Search for the cell housing the specified text and yield its (x, y) center coordinate. 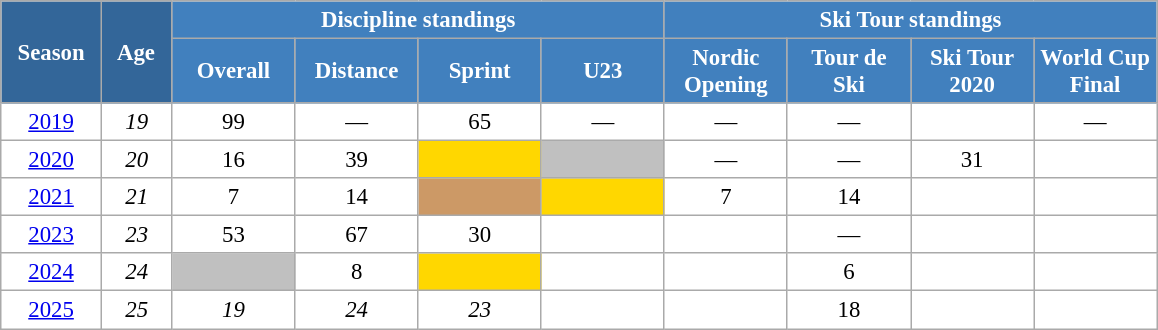
World CupFinal (1096, 72)
99 (234, 122)
Ski Tour2020 (972, 72)
Ski Tour standings (910, 20)
U23 (602, 72)
16 (234, 160)
30 (480, 235)
18 (848, 310)
31 (972, 160)
21 (136, 197)
2019 (52, 122)
6 (848, 273)
39 (356, 160)
Age (136, 52)
Tour deSki (848, 72)
2025 (52, 310)
20 (136, 160)
25 (136, 310)
Distance (356, 72)
2023 (52, 235)
Season (52, 52)
53 (234, 235)
8 (356, 273)
2024 (52, 273)
2021 (52, 197)
Discipline standings (418, 20)
NordicOpening (726, 72)
2020 (52, 160)
65 (480, 122)
Sprint (480, 72)
67 (356, 235)
Overall (234, 72)
